Detect which cell encompasses the target text, then output its [X, Y] center coordinate. 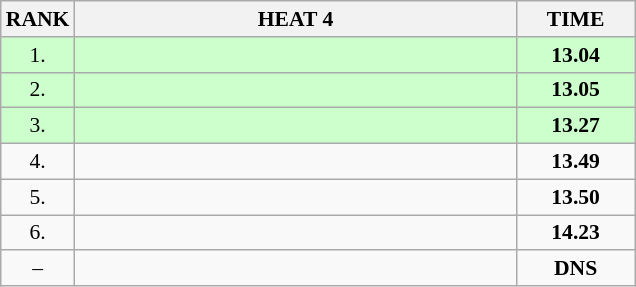
4. [38, 162]
5. [38, 197]
14.23 [576, 233]
HEAT 4 [295, 19]
2. [38, 90]
RANK [38, 19]
3. [38, 126]
DNS [576, 269]
13.50 [576, 197]
– [38, 269]
13.05 [576, 90]
1. [38, 55]
13.04 [576, 55]
13.27 [576, 126]
6. [38, 233]
TIME [576, 19]
13.49 [576, 162]
